Output the (x, y) coordinate of the center of the cell containing the given text.  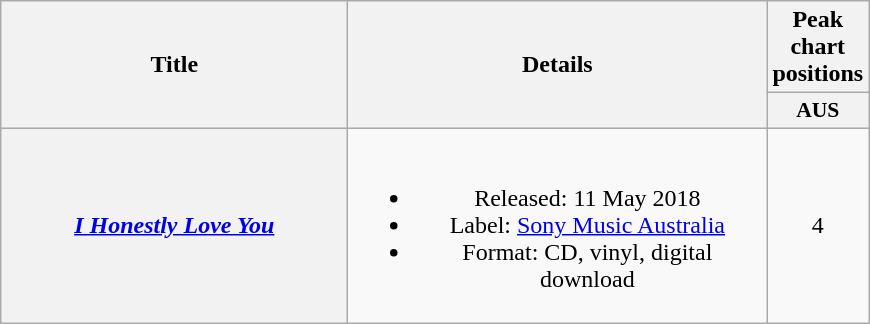
Title (174, 65)
I Honestly Love You (174, 225)
Details (558, 65)
AUS (818, 111)
4 (818, 225)
Peak chart positions (818, 47)
Released: 11 May 2018Label: Sony Music AustraliaFormat: CD, vinyl, digital download (558, 225)
